For the text-containing cell, return its midpoint in [x, y] coordinate format. 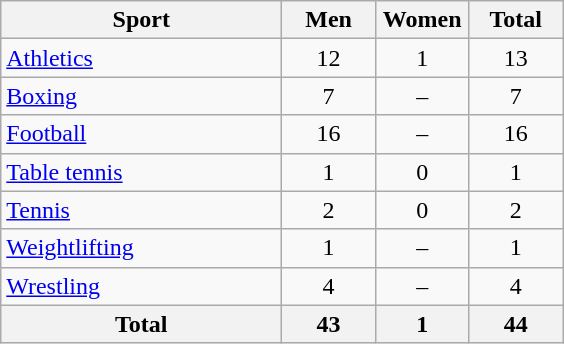
Sport [142, 20]
43 [329, 324]
Football [142, 134]
Wrestling [142, 286]
Table tennis [142, 172]
13 [516, 58]
44 [516, 324]
Tennis [142, 210]
Women [422, 20]
12 [329, 58]
Boxing [142, 96]
Weightlifting [142, 248]
Men [329, 20]
Athletics [142, 58]
